Scan for the cell matching the given text and deliver its (x, y) coordinate at center. 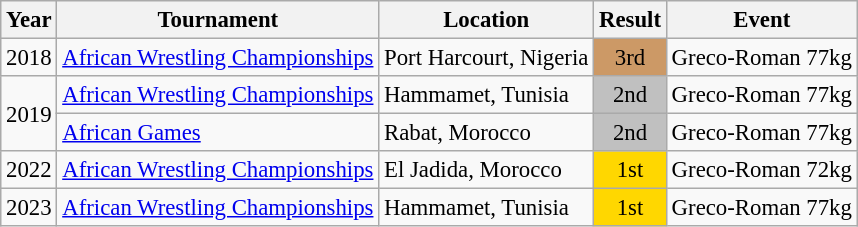
Event (762, 20)
2019 (29, 114)
3rd (630, 58)
Year (29, 20)
Tournament (218, 20)
Greco-Roman 72kg (762, 170)
Location (486, 20)
Result (630, 20)
El Jadida, Morocco (486, 170)
2018 (29, 58)
Port Harcourt, Nigeria (486, 58)
2022 (29, 170)
2023 (29, 208)
African Games (218, 133)
Rabat, Morocco (486, 133)
